Extract the (x, y) coordinate from the center of the cell holding the provided text.  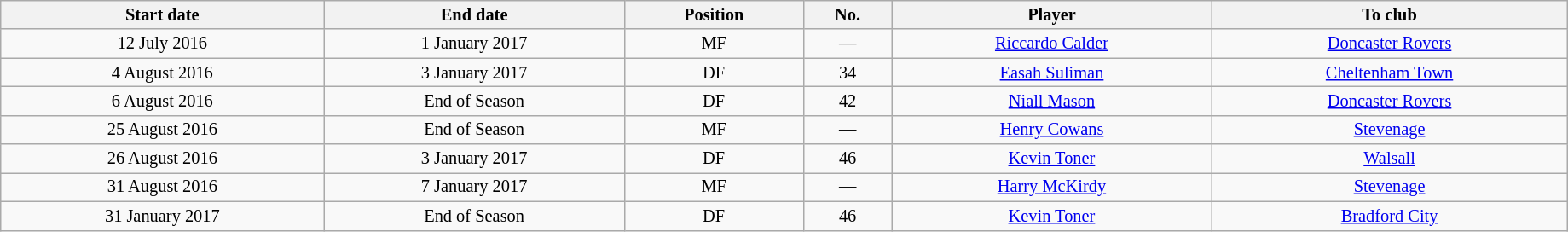
Harry McKirdy (1052, 187)
Niall Mason (1052, 101)
No. (848, 14)
Bradford City (1390, 216)
Position (714, 14)
31 January 2017 (162, 216)
Cheltenham Town (1390, 72)
Riccardo Calder (1052, 43)
To club (1390, 14)
31 August 2016 (162, 187)
Start date (162, 14)
Easah Suliman (1052, 72)
42 (848, 101)
4 August 2016 (162, 72)
26 August 2016 (162, 159)
Walsall (1390, 159)
25 August 2016 (162, 130)
6 August 2016 (162, 101)
1 January 2017 (474, 43)
12 July 2016 (162, 43)
End date (474, 14)
34 (848, 72)
7 January 2017 (474, 187)
Henry Cowans (1052, 130)
Player (1052, 14)
